Return (X, Y) of the center of cell containing provided text 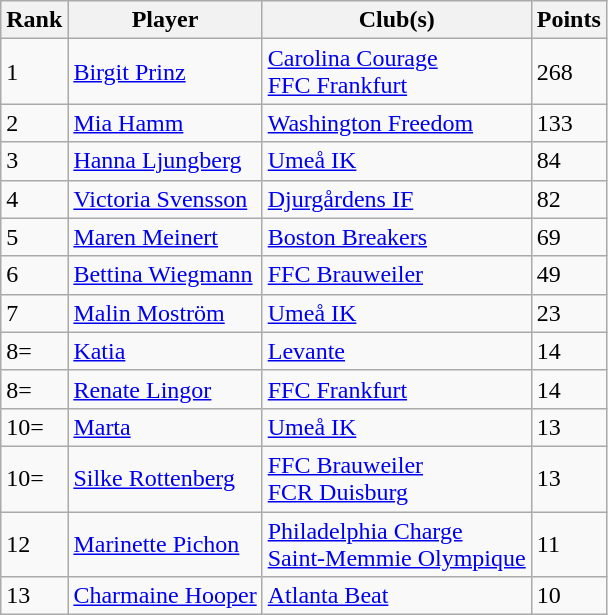
Carolina Courage FFC Frankfurt (396, 72)
268 (568, 72)
Mia Hamm (165, 123)
Maren Meinert (165, 237)
1 (34, 72)
Silke Rottenberg (165, 478)
69 (568, 237)
Charmaine Hooper (165, 596)
84 (568, 161)
Katia (165, 351)
Philadelphia Charge Saint-Memmie Olympique (396, 544)
Birgit Prinz (165, 72)
Points (568, 20)
Rank (34, 20)
Marinette Pichon (165, 544)
4 (34, 199)
Victoria Svensson (165, 199)
2 (34, 123)
Levante (396, 351)
Djurgårdens IF (396, 199)
Washington Freedom (396, 123)
12 (34, 544)
23 (568, 313)
3 (34, 161)
49 (568, 275)
FFC Brauweiler (396, 275)
7 (34, 313)
82 (568, 199)
Club(s) (396, 20)
10 (568, 596)
Malin Moström (165, 313)
Marta (165, 427)
Renate Lingor (165, 389)
Atlanta Beat (396, 596)
6 (34, 275)
FFC Brauweiler FCR Duisburg (396, 478)
Boston Breakers (396, 237)
11 (568, 544)
133 (568, 123)
FFC Frankfurt (396, 389)
Player (165, 20)
Hanna Ljungberg (165, 161)
5 (34, 237)
Bettina Wiegmann (165, 275)
